From the cell containing the given text, extract its center point as (X, Y) coordinate. 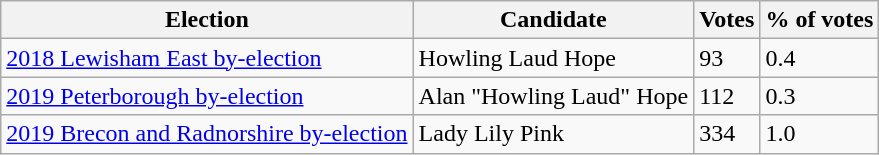
Votes (727, 20)
334 (727, 134)
112 (727, 96)
93 (727, 58)
0.4 (820, 58)
Candidate (554, 20)
Lady Lily Pink (554, 134)
Howling Laud Hope (554, 58)
% of votes (820, 20)
0.3 (820, 96)
2019 Brecon and Radnorshire by-election (207, 134)
1.0 (820, 134)
2019 Peterborough by-election (207, 96)
Election (207, 20)
Alan "Howling Laud" Hope (554, 96)
2018 Lewisham East by-election (207, 58)
